Scan for the cell matching the given text and deliver its [x, y] coordinate at center. 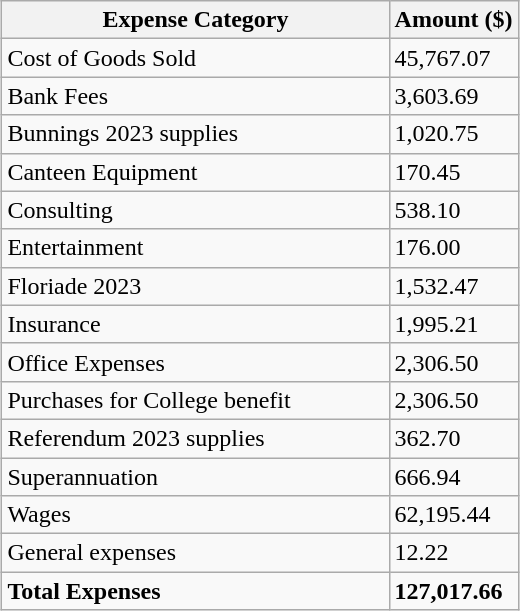
666.94 [454, 477]
12.22 [454, 553]
Bunnings 2023 supplies [196, 134]
1,995.21 [454, 324]
Total Expenses [196, 591]
Floriade 2023 [196, 286]
Amount ($) [454, 20]
538.10 [454, 210]
Expense Category [196, 20]
Purchases for College benefit [196, 400]
362.70 [454, 438]
Office Expenses [196, 362]
Wages [196, 515]
45,767.07 [454, 58]
170.45 [454, 172]
Canteen Equipment [196, 172]
General expenses [196, 553]
176.00 [454, 248]
Consulting [196, 210]
3,603.69 [454, 96]
127,017.66 [454, 591]
Cost of Goods Sold [196, 58]
Referendum 2023 supplies [196, 438]
Entertainment [196, 248]
Superannuation [196, 477]
62,195.44 [454, 515]
1,532.47 [454, 286]
1,020.75 [454, 134]
Bank Fees [196, 96]
Insurance [196, 324]
